Pinpoint the cell where the given text exists, returning its (X, Y) midpoint coordinate. 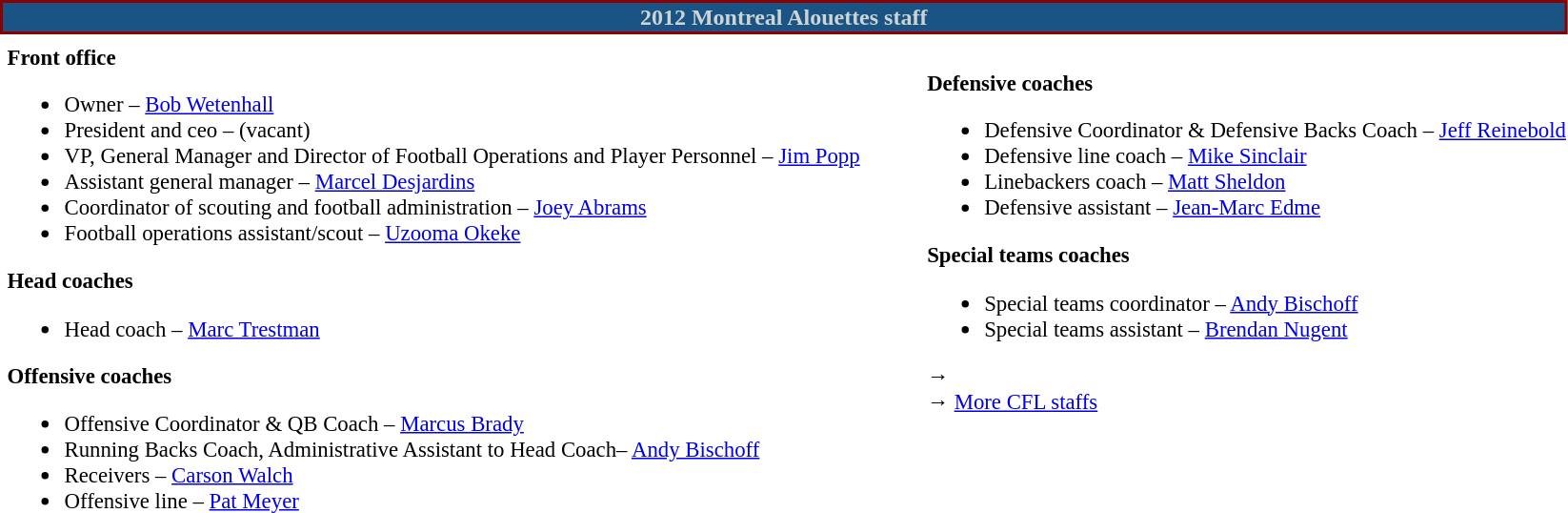
2012 Montreal Alouettes staff (783, 17)
